Provide the (x, y) coordinate of the cell's center where the given text is located.  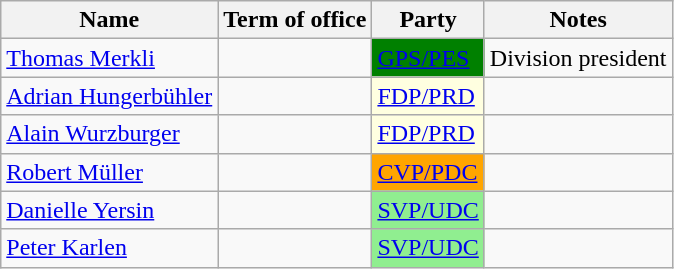
Peter Karlen (110, 248)
Notes (578, 20)
Adrian Hungerbühler (110, 96)
Division president (578, 58)
Alain Wurzburger (110, 134)
Party (428, 20)
Term of office (295, 20)
Name (110, 20)
GPS/PES (428, 58)
CVP/PDC (428, 172)
Danielle Yersin (110, 210)
Thomas Merkli (110, 58)
Robert Müller (110, 172)
